Locate the cell with the specified text and output its [X, Y] center coordinate. 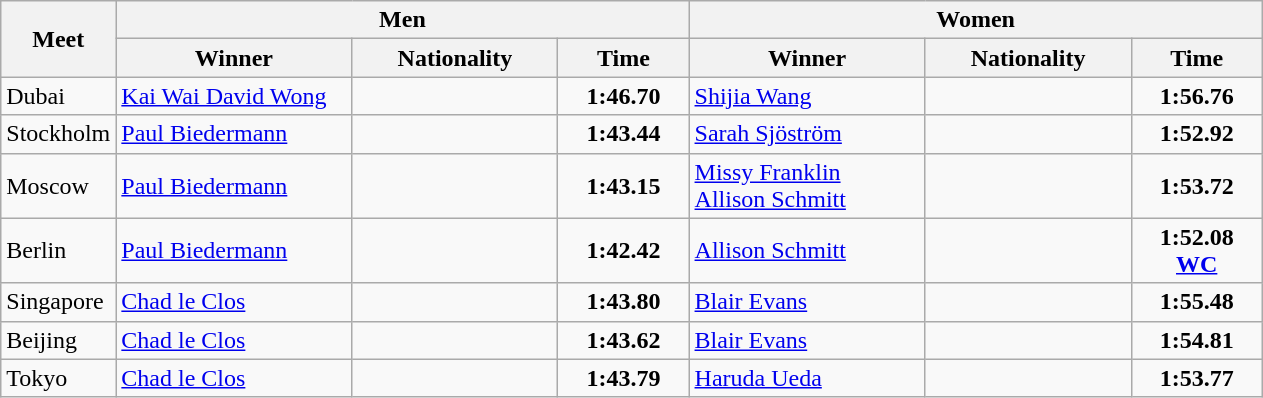
Missy FranklinAllison Schmitt [807, 186]
1:55.48 [1196, 302]
1:46.70 [624, 96]
Kai Wai David Wong [234, 96]
Sarah Sjöström [807, 134]
Women [976, 20]
1:43.79 [624, 378]
1:43.62 [624, 340]
1:43.44 [624, 134]
Allison Schmitt [807, 250]
Berlin [58, 250]
1:52.08 WC [1196, 250]
Stockholm [58, 134]
Beijing [58, 340]
Moscow [58, 186]
Meet [58, 39]
1:54.81 [1196, 340]
Men [402, 20]
1:53.72 [1196, 186]
1:42.42 [624, 250]
1:43.15 [624, 186]
Tokyo [58, 378]
1:43.80 [624, 302]
Shijia Wang [807, 96]
1:52.92 [1196, 134]
1:56.76 [1196, 96]
Haruda Ueda [807, 378]
1:53.77 [1196, 378]
Singapore [58, 302]
Dubai [58, 96]
